Capture the cell that displays the provided text and extract its [x, y] central coordinate. 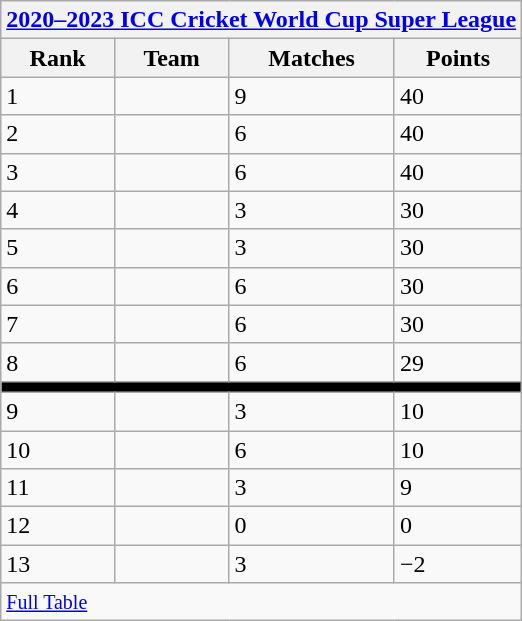
7 [58, 324]
13 [58, 564]
−2 [458, 564]
Matches [312, 58]
8 [58, 362]
Points [458, 58]
4 [58, 210]
Rank [58, 58]
11 [58, 488]
1 [58, 96]
5 [58, 248]
2020–2023 ICC Cricket World Cup Super League [262, 20]
Full Table [262, 602]
12 [58, 526]
2 [58, 134]
29 [458, 362]
Team [171, 58]
